Search for the cell housing the specified text and yield its (x, y) center coordinate. 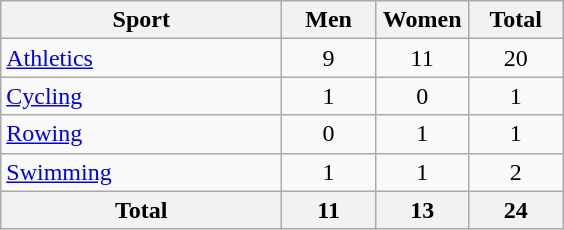
24 (516, 210)
20 (516, 58)
2 (516, 172)
Athletics (142, 58)
Men (329, 20)
13 (422, 210)
Cycling (142, 96)
9 (329, 58)
Rowing (142, 134)
Women (422, 20)
Sport (142, 20)
Swimming (142, 172)
